Determine the (x, y) coordinate at the center of the cell enclosing the given text.  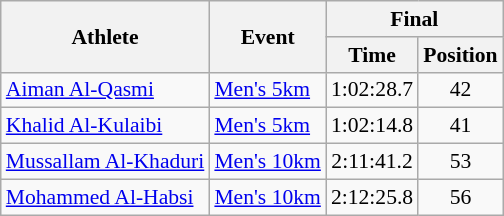
Mohammed Al-Habsi (106, 197)
1:02:28.7 (372, 90)
53 (460, 162)
2:11:41.2 (372, 162)
2:12:25.8 (372, 197)
41 (460, 126)
Mussallam Al-Khaduri (106, 162)
Time (372, 55)
Event (268, 36)
Position (460, 55)
Final (414, 19)
1:02:14.8 (372, 126)
56 (460, 197)
Khalid Al-Kulaibi (106, 126)
Aiman Al-Qasmi (106, 90)
Athlete (106, 36)
42 (460, 90)
